Scan for the cell matching the given text and deliver its (x, y) coordinate at center. 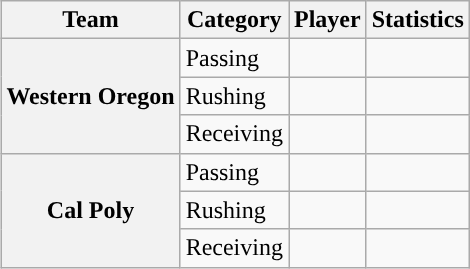
Cal Poly (90, 210)
Team (90, 20)
Category (234, 20)
Western Oregon (90, 96)
Player (327, 20)
Statistics (418, 20)
